Capture the cell that displays the provided text and extract its (x, y) central coordinate. 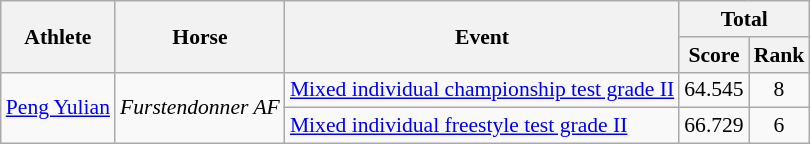
Furstendonner AF (200, 108)
Athlete (58, 36)
Mixed individual championship test grade II (482, 90)
Peng Yulian (58, 108)
Rank (780, 55)
64.545 (714, 90)
Mixed individual freestyle test grade II (482, 126)
Horse (200, 36)
Event (482, 36)
6 (780, 126)
Score (714, 55)
8 (780, 90)
66.729 (714, 126)
Total (744, 19)
